Capture the cell that displays the provided text and extract its (X, Y) central coordinate. 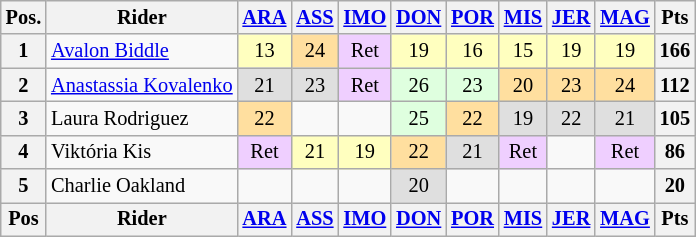
16 (472, 51)
5 (24, 186)
105 (675, 118)
Viktória Kis (142, 152)
26 (418, 85)
Charlie Oakland (142, 186)
Avalon Biddle (142, 51)
1 (24, 51)
3 (24, 118)
112 (675, 85)
Laura Rodriguez (142, 118)
86 (675, 152)
Pos (24, 219)
25 (418, 118)
15 (523, 51)
2 (24, 85)
Anastassia Kovalenko (142, 85)
166 (675, 51)
4 (24, 152)
13 (265, 51)
Pos. (24, 17)
